From the cell containing the given text, extract its center point as (X, Y) coordinate. 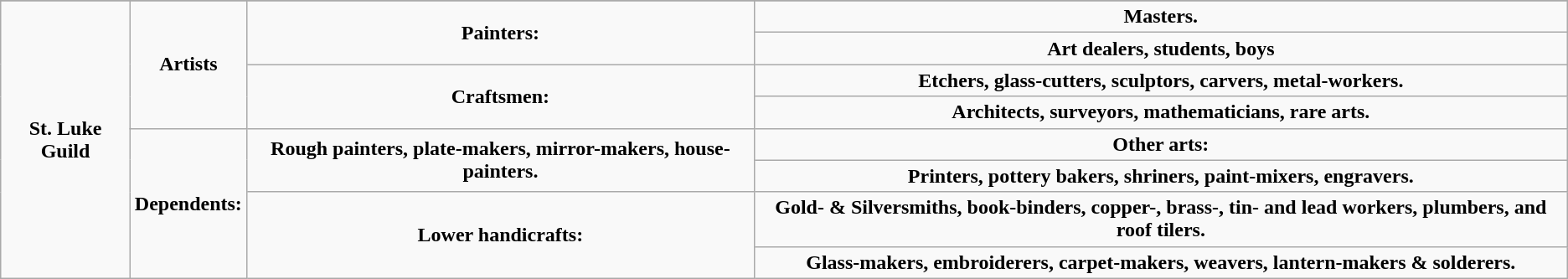
Rough painters, plate-makers, mirror-makers, house-painters. (500, 160)
Lower handicrafts: (500, 235)
Architects, surveyors, mathematicians, rare arts. (1161, 112)
Dependents: (188, 203)
Craftsmen: (500, 96)
Glass-makers, embroiderers, carpet-makers, weavers, lantern-makers & solderers. (1161, 262)
Gold- & Silversmiths, book-binders, copper-, brass-, tin- and lead workers, plumbers, and roof tilers. (1161, 220)
Etchers, glass-cutters, sculptors, carvers, metal-workers. (1161, 80)
Printers, pottery bakers, shriners, paint-mixers, engravers. (1161, 176)
St. Luke Guild (65, 140)
Art dealers, students, boys (1161, 49)
Other arts: (1161, 144)
Painters: (500, 33)
Masters. (1161, 17)
Artists (188, 65)
